Determine the (x, y) coordinate at the center of the cell enclosing the given text.  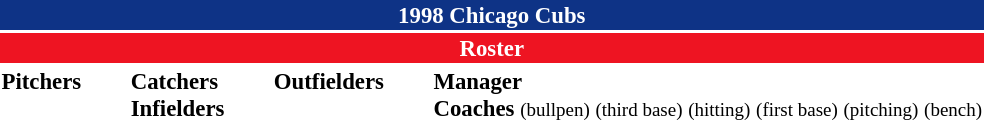
1998 Chicago Cubs (492, 15)
Roster (492, 48)
